Return (X, Y) of the center of cell containing provided text 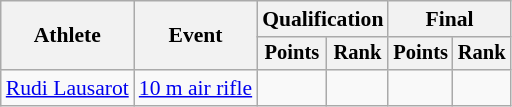
Event (196, 36)
Final (449, 19)
Qualification (322, 19)
Rudi Lausarot (68, 88)
10 m air rifle (196, 88)
Athlete (68, 36)
